Output the (x, y) coordinate of the center of the cell containing the given text.  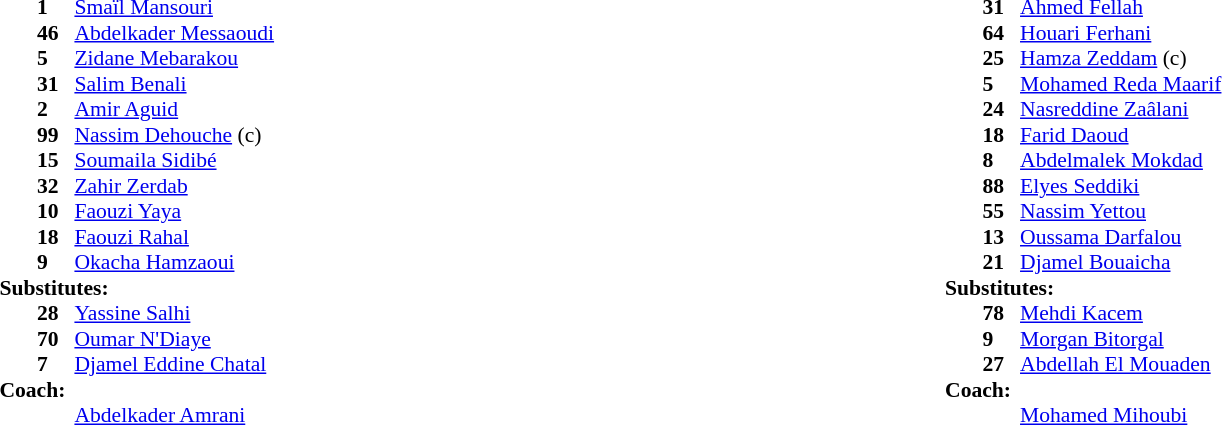
70 (56, 339)
Djamel Eddine Chatal (174, 365)
2 (56, 109)
Coach: (1083, 390)
88 (1002, 186)
Abdelmalek Mokdad (1120, 161)
Oumar N'Diaye (174, 339)
31 (56, 84)
Yassine Salhi (174, 313)
55 (1002, 211)
7 (56, 365)
27 (1002, 365)
Salim Benali (174, 84)
32 (56, 186)
Farid Daoud (1120, 135)
21 (1002, 263)
64 (1002, 33)
28 (56, 313)
Morgan Bitorgal (1120, 339)
10 (56, 211)
Substitutes: (1083, 288)
Zidane Mebarakou (174, 59)
Amir Aguid (174, 109)
Soumaila Sidibé (174, 161)
Nassim Dehouche (c) (174, 135)
13 (1002, 237)
Elyes Seddiki (1120, 186)
Abdellah El Mouaden (1120, 365)
99 (56, 135)
Oussama Darfalou (1120, 237)
46 (56, 33)
Abdelkader Messaoudi (174, 33)
Faouzi Yaya (174, 211)
Nasreddine Zaâlani (1120, 109)
Hamza Zeddam (c) (1120, 59)
Faouzi Rahal (174, 237)
25 (1002, 59)
Okacha Hamzaoui (174, 263)
15 (56, 161)
Nassim Yettou (1120, 211)
8 (1002, 161)
Djamel Bouaicha (1120, 263)
24 (1002, 109)
78 (1002, 313)
Mohamed Reda Maarif (1120, 84)
Zahir Zerdab (174, 186)
Houari Ferhani (1120, 33)
Mehdi Kacem (1120, 313)
